Identify which cell holds the provided text, then report its (x, y) central coordinate. 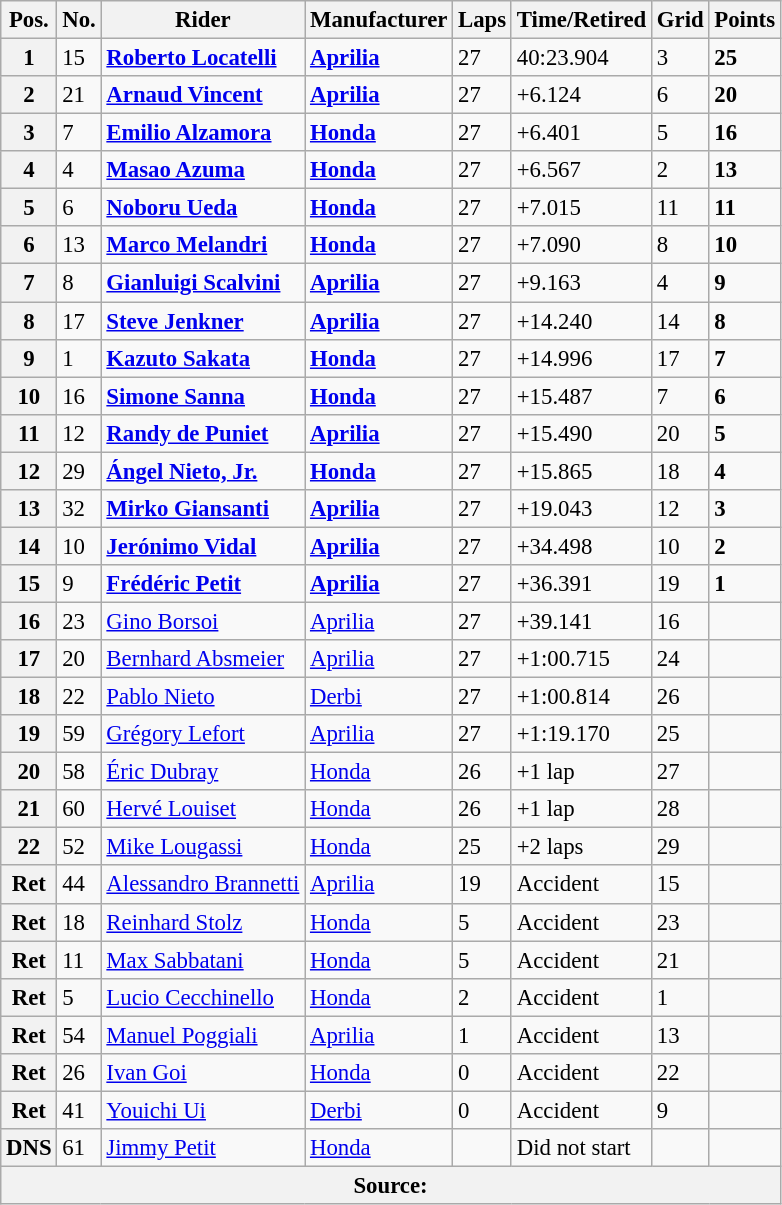
Laps (482, 20)
Gianluigi Scalvini (203, 283)
28 (680, 809)
Manufacturer (379, 20)
+1:00.814 (581, 697)
DNS (29, 1148)
44 (79, 885)
+6.567 (581, 170)
Roberto Locatelli (203, 58)
Pos. (29, 20)
24 (680, 659)
+1:19.170 (581, 734)
59 (79, 734)
Bernhard Absmeier (203, 659)
Frédéric Petit (203, 584)
+15.487 (581, 396)
+9.163 (581, 283)
Source: (391, 1185)
32 (79, 509)
No. (79, 20)
+6.401 (581, 133)
Time/Retired (581, 20)
Noboru Ueda (203, 208)
Gino Borsoi (203, 621)
Éric Dubray (203, 772)
+34.498 (581, 546)
+7.015 (581, 208)
+7.090 (581, 245)
Simone Sanna (203, 396)
Emilio Alzamora (203, 133)
58 (79, 772)
Ángel Nieto, Jr. (203, 471)
+14.240 (581, 321)
Grid (680, 20)
Jimmy Petit (203, 1148)
Rider (203, 20)
Pablo Nieto (203, 697)
Did not start (581, 1148)
Hervé Louiset (203, 809)
Mirko Giansanti (203, 509)
+36.391 (581, 584)
+2 laps (581, 847)
Kazuto Sakata (203, 358)
Grégory Lefort (203, 734)
Reinhard Stolz (203, 922)
Marco Melandri (203, 245)
+6.124 (581, 95)
Masao Azuma (203, 170)
+15.865 (581, 471)
+15.490 (581, 433)
Arnaud Vincent (203, 95)
Jerónimo Vidal (203, 546)
40:23.904 (581, 58)
Manuel Poggiali (203, 1035)
+39.141 (581, 621)
Mike Lougassi (203, 847)
+1:00.715 (581, 659)
54 (79, 1035)
Lucio Cecchinello (203, 997)
Points (744, 20)
Randy de Puniet (203, 433)
Steve Jenkner (203, 321)
Ivan Goi (203, 1073)
+14.996 (581, 358)
61 (79, 1148)
Max Sabbatani (203, 960)
Alessandro Brannetti (203, 885)
41 (79, 1110)
+19.043 (581, 509)
60 (79, 809)
52 (79, 847)
Youichi Ui (203, 1110)
